Find where the given text appears and provide that cell's center as [X, Y] coordinate. 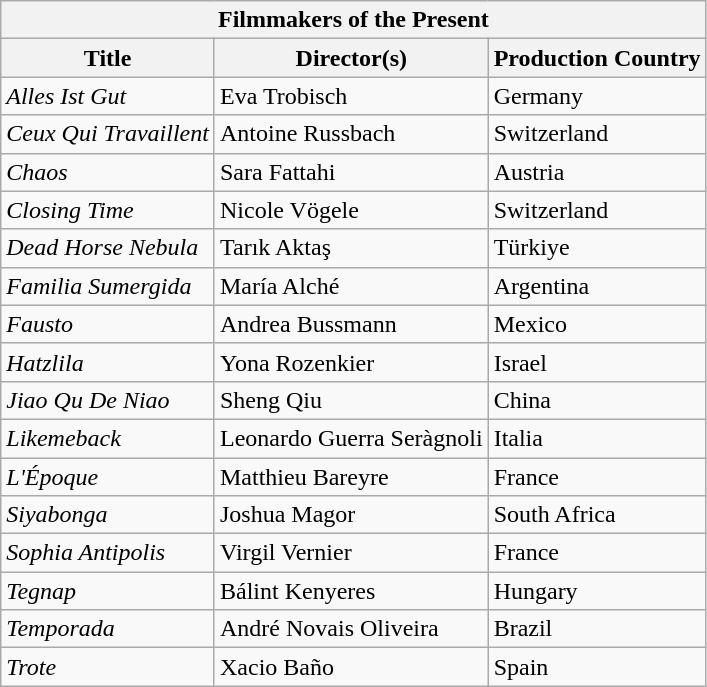
Yona Rozenkier [351, 362]
Virgil Vernier [351, 553]
Ceux Qui Travaillent [108, 134]
China [597, 400]
Mexico [597, 324]
Austria [597, 172]
Joshua Magor [351, 515]
María Alché [351, 286]
Bálint Kenyeres [351, 591]
Hatzlila [108, 362]
Germany [597, 96]
Xacio Baño [351, 667]
Production Country [597, 58]
Jiao Qu De Niao [108, 400]
Eva Trobisch [351, 96]
Antoine Russbach [351, 134]
L'Époque [108, 477]
South Africa [597, 515]
Brazil [597, 629]
Dead Horse Nebula [108, 248]
Argentina [597, 286]
Likemeback [108, 438]
Israel [597, 362]
Chaos [108, 172]
Sophia Antipolis [108, 553]
Nicole Vögele [351, 210]
Andrea Bussmann [351, 324]
Closing Time [108, 210]
Tarık Aktaş [351, 248]
Tegnap [108, 591]
Matthieu Bareyre [351, 477]
Sara Fattahi [351, 172]
Siyabonga [108, 515]
Spain [597, 667]
Temporada [108, 629]
Leonardo Guerra Seràgnoli [351, 438]
Sheng Qiu [351, 400]
André Novais Oliveira [351, 629]
Trote [108, 667]
Familia Sumergida [108, 286]
Director(s) [351, 58]
Title [108, 58]
Türkiye [597, 248]
Filmmakers of the Present [354, 20]
Italia [597, 438]
Hungary [597, 591]
Fausto [108, 324]
Alles Ist Gut [108, 96]
